Provide the (x, y) coordinate of the cell's center where the given text is located.  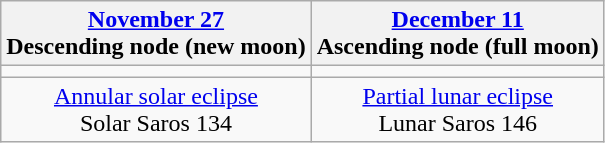
December 11Ascending node (full moon) (458, 34)
November 27Descending node (new moon) (156, 34)
Partial lunar eclipseLunar Saros 146 (458, 110)
Annular solar eclipseSolar Saros 134 (156, 110)
